For the text-containing cell, return its midpoint in (X, Y) coordinate format. 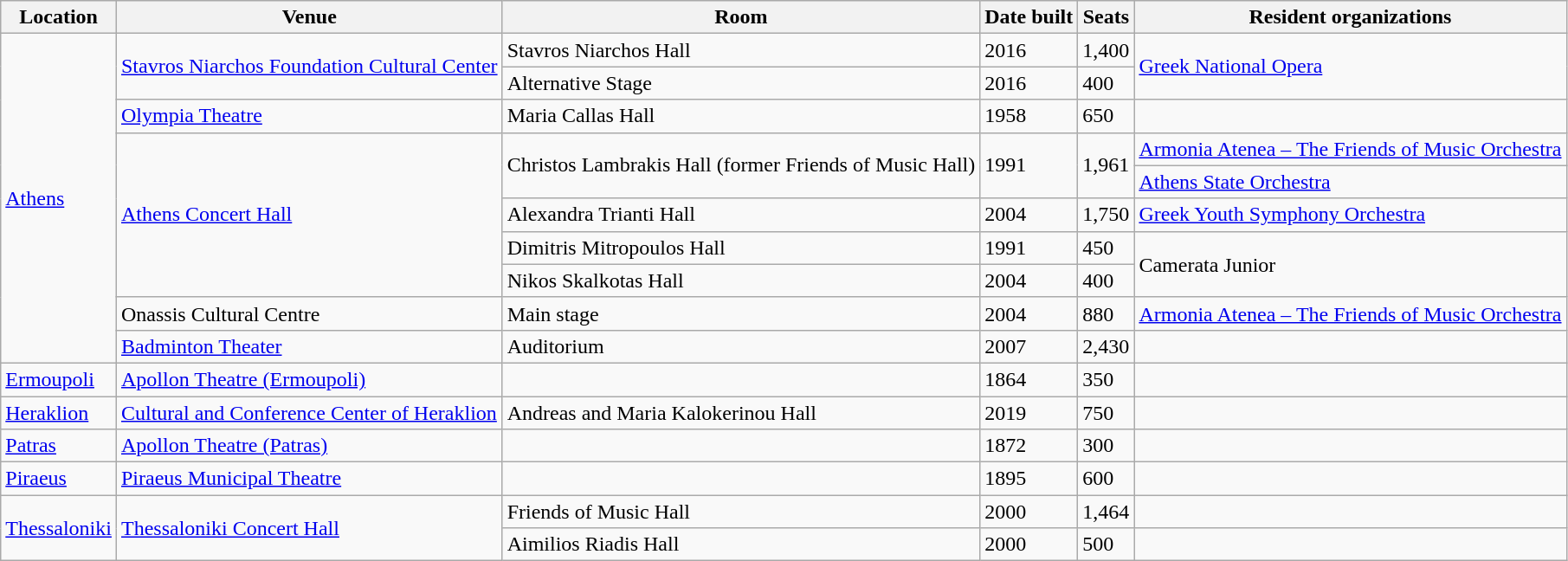
Stavros Niarchos Hall (741, 50)
Room (741, 17)
Athens (59, 199)
Olympia Theatre (309, 116)
2,430 (1107, 346)
Apollon Theatre (Ermoupoli) (309, 379)
Resident organizations (1351, 17)
Badminton Theater (309, 346)
1,961 (1107, 165)
Nikos Skalkotas Hall (741, 280)
Dimitris Mitropoulos Hall (741, 248)
Athens State Orchestra (1351, 182)
Heraklion (59, 413)
300 (1107, 446)
Patras (59, 446)
650 (1107, 116)
880 (1107, 313)
Onassis Cultural Centre (309, 313)
350 (1107, 379)
Camerata Junior (1351, 264)
Auditorium (741, 346)
Greek Youth Symphony Orchestra (1351, 215)
Thessaloniki (59, 528)
Thessaloniki Concert Hall (309, 528)
Aimilios Riadis Hall (741, 545)
Venue (309, 17)
1,750 (1107, 215)
Ermoupoli (59, 379)
Apollon Theatre (Patras) (309, 446)
Andreas and Maria Kalokerinou Hall (741, 413)
450 (1107, 248)
Greek National Opera (1351, 67)
Date built (1029, 17)
1872 (1029, 446)
Main stage (741, 313)
Piraeus Municipal Theatre (309, 479)
750 (1107, 413)
Stavros Niarchos Foundation Cultural Center (309, 67)
500 (1107, 545)
Friends of Music Hall (741, 512)
Seats (1107, 17)
Alexandra Trianti Hall (741, 215)
600 (1107, 479)
2007 (1029, 346)
1864 (1029, 379)
2019 (1029, 413)
1,464 (1107, 512)
Christos Lambrakis Hall (former Friends of Music Hall) (741, 165)
Athens Concert Hall (309, 215)
1958 (1029, 116)
Location (59, 17)
Cultural and Conference Center of Heraklion (309, 413)
Alternative Stage (741, 83)
1,400 (1107, 50)
Maria Callas Hall (741, 116)
Piraeus (59, 479)
1895 (1029, 479)
